Scan for the cell matching the given text and deliver its (x, y) coordinate at center. 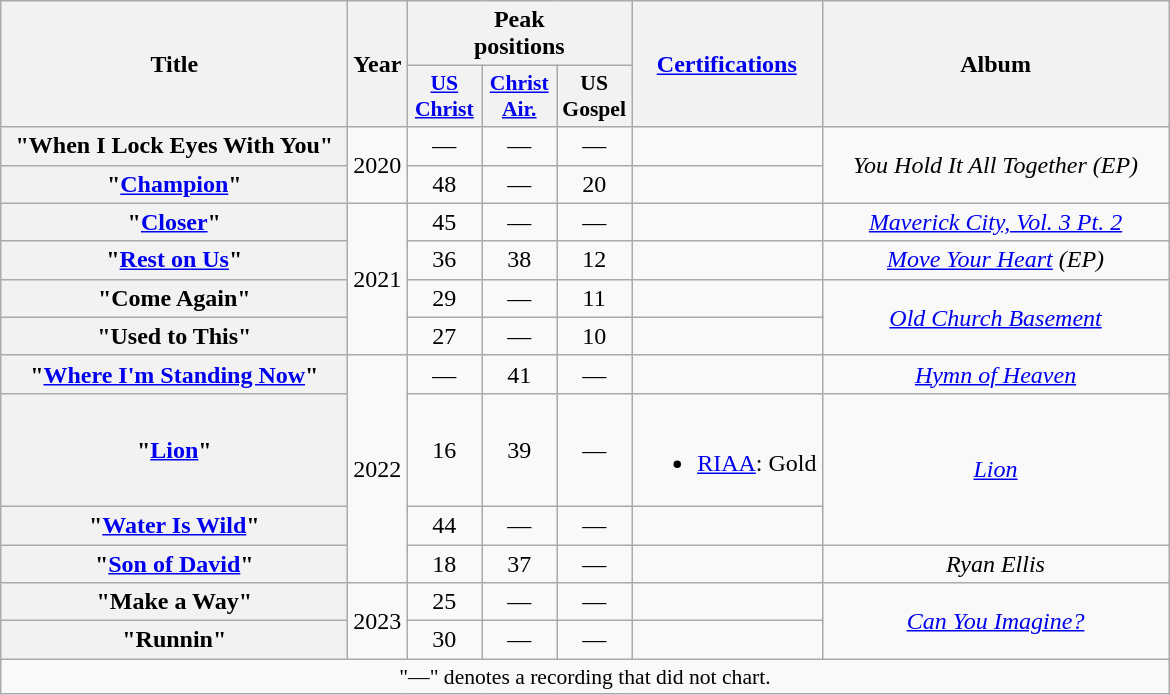
Old Church Basement (996, 317)
Certifications (727, 64)
2023 (378, 621)
38 (520, 260)
48 (444, 184)
2021 (378, 279)
20 (594, 184)
Album (996, 64)
"—" denotes a recording that did not chart. (585, 677)
11 (594, 298)
44 (444, 525)
Can You Imagine? (996, 621)
Maverick City, Vol. 3 Pt. 2 (996, 222)
"Runnin" (174, 640)
Ryan Ellis (996, 563)
USChrist (444, 96)
41 (520, 374)
39 (520, 450)
"When I Lock Eyes With You" (174, 146)
37 (520, 563)
2020 (378, 165)
25 (444, 602)
30 (444, 640)
Title (174, 64)
Peakpositions (520, 34)
RIAA: Gold (727, 450)
29 (444, 298)
You Hold It All Together (EP) (996, 165)
Lion (996, 468)
Move Your Heart (EP) (996, 260)
"Closer" (174, 222)
"Son of David" (174, 563)
"Come Again" (174, 298)
16 (444, 450)
"Champion" (174, 184)
"Where I'm Standing Now" (174, 374)
ChristAir. (520, 96)
10 (594, 336)
36 (444, 260)
USGospel (594, 96)
2022 (378, 468)
"Water Is Wild" (174, 525)
Hymn of Heaven (996, 374)
"Lion" (174, 450)
12 (594, 260)
Year (378, 64)
"Rest on Us" (174, 260)
27 (444, 336)
"Make a Way" (174, 602)
45 (444, 222)
18 (444, 563)
"Used to This" (174, 336)
